Identify which cell holds the provided text, then report its [x, y] central coordinate. 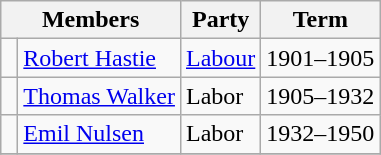
Members [91, 20]
1932–1950 [320, 134]
Robert Hastie [100, 58]
Thomas Walker [100, 96]
1905–1932 [320, 96]
Party [220, 20]
Term [320, 20]
Emil Nulsen [100, 134]
1901–1905 [320, 58]
Labour [220, 58]
